Search for the cell housing the specified text and yield its (x, y) center coordinate. 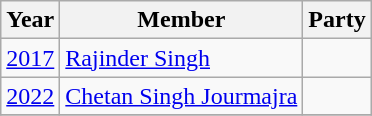
Rajinder Singh (182, 58)
Member (182, 20)
Year (30, 20)
2017 (30, 58)
2022 (30, 96)
Chetan Singh Jourmajra (182, 96)
Party (337, 20)
